Scan for the cell matching the given text and deliver its (X, Y) coordinate at center. 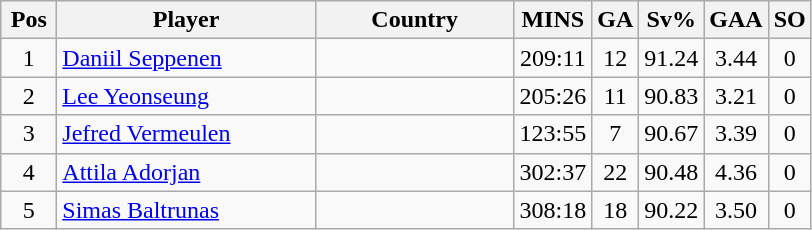
3.21 (736, 96)
GA (616, 20)
123:55 (553, 134)
91.24 (672, 58)
4 (29, 172)
205:26 (553, 96)
5 (29, 210)
7 (616, 134)
4.36 (736, 172)
Pos (29, 20)
MINS (553, 20)
90.67 (672, 134)
18 (616, 210)
Daniil Seppenen (186, 58)
90.22 (672, 210)
SO (790, 20)
1 (29, 58)
3.44 (736, 58)
3.50 (736, 210)
11 (616, 96)
Sv% (672, 20)
209:11 (553, 58)
Jefred Vermeulen (186, 134)
3.39 (736, 134)
90.48 (672, 172)
12 (616, 58)
Attila Adorjan (186, 172)
Simas Baltrunas (186, 210)
Lee Yeonseung (186, 96)
3 (29, 134)
90.83 (672, 96)
308:18 (553, 210)
2 (29, 96)
Player (186, 20)
302:37 (553, 172)
22 (616, 172)
Country (414, 20)
GAA (736, 20)
